For the text-containing cell, return its midpoint in (x, y) coordinate format. 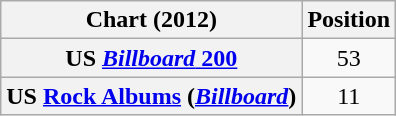
US Rock Albums (Billboard) (152, 96)
US Billboard 200 (152, 58)
11 (349, 96)
Position (349, 20)
53 (349, 58)
Chart (2012) (152, 20)
